Capture the cell that displays the provided text and extract its (X, Y) central coordinate. 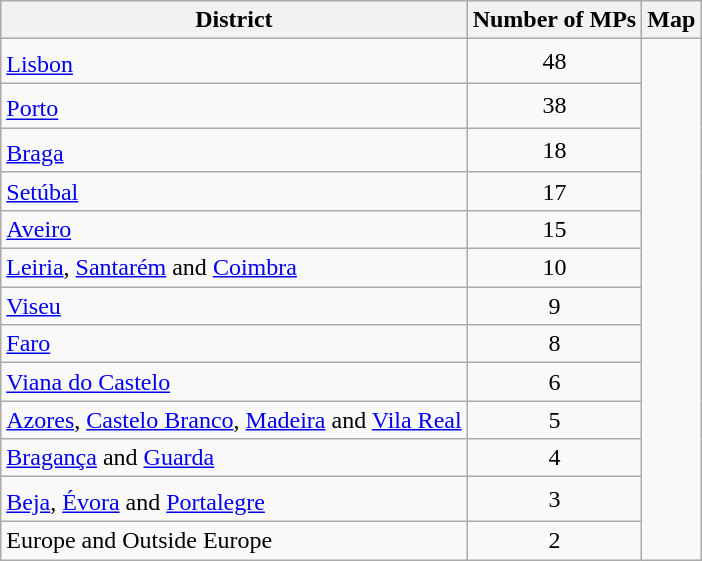
5 (554, 420)
Braga (234, 150)
Setúbal (234, 191)
Viana do Castelo (234, 382)
2 (554, 541)
Lisbon (234, 62)
Azores, Castelo Branco, Madeira and Vila Real (234, 420)
Beja, Évora and Portalegre (234, 500)
Viseu (234, 306)
Porto (234, 106)
38 (554, 106)
18 (554, 150)
17 (554, 191)
3 (554, 500)
6 (554, 382)
Number of MPs (554, 20)
48 (554, 62)
8 (554, 344)
15 (554, 230)
Faro (234, 344)
Leiria, Santarém and Coimbra (234, 268)
Europe and Outside Europe (234, 541)
10 (554, 268)
District (234, 20)
Map (672, 20)
9 (554, 306)
Aveiro (234, 230)
Bragança and Guarda (234, 458)
4 (554, 458)
